Return the (X, Y) coordinate for the center point of the cell that contains the specified text.  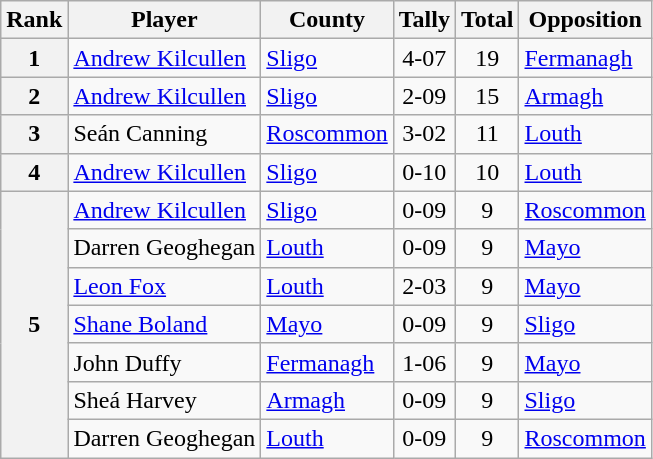
Shane Boland (164, 324)
15 (487, 96)
3-02 (424, 134)
2-09 (424, 96)
John Duffy (164, 362)
Player (164, 20)
County (327, 20)
11 (487, 134)
Leon Fox (164, 286)
Total (487, 20)
19 (487, 58)
Sheá Harvey (164, 400)
Tally (424, 20)
5 (34, 324)
1 (34, 58)
3 (34, 134)
Seán Canning (164, 134)
1-06 (424, 362)
0-10 (424, 172)
4-07 (424, 58)
Rank (34, 20)
2 (34, 96)
2-03 (424, 286)
Opposition (585, 20)
10 (487, 172)
4 (34, 172)
